Locate the cell with the specified text and output its [X, Y] center coordinate. 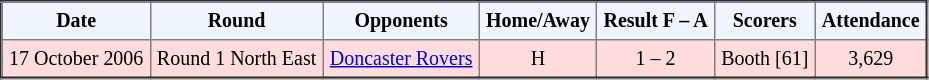
Home/Away [538, 21]
1 – 2 [656, 59]
Scorers [764, 21]
H [538, 59]
3,629 [871, 59]
Result F – A [656, 21]
Booth [61] [764, 59]
Attendance [871, 21]
Date [76, 21]
Round 1 North East [236, 59]
Doncaster Rovers [401, 59]
17 October 2006 [76, 59]
Opponents [401, 21]
Round [236, 21]
